Extract the [x, y] coordinate from the center of the cell holding the provided text.  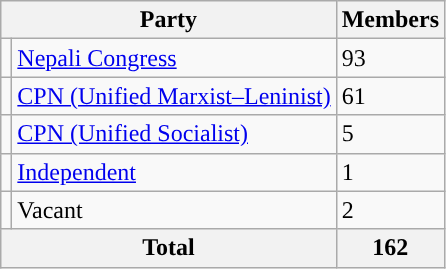
2 [390, 210]
Nepali Congress [174, 58]
61 [390, 96]
93 [390, 58]
162 [390, 248]
CPN (Unified Marxist–Leninist) [174, 96]
Independent [174, 172]
Vacant [174, 210]
Members [390, 20]
1 [390, 172]
CPN (Unified Socialist) [174, 134]
5 [390, 134]
Party [168, 20]
Total [168, 248]
